Output the [x, y] coordinate of the center of the cell containing the given text.  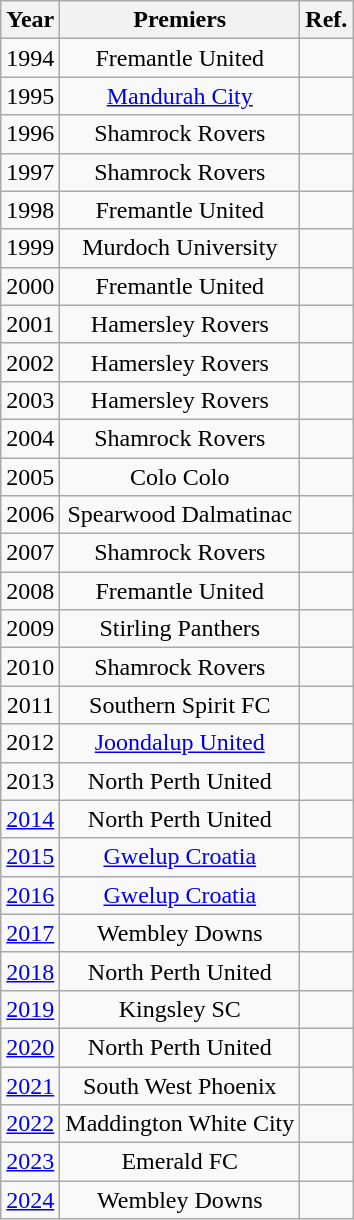
1999 [30, 248]
2022 [30, 1124]
2002 [30, 362]
2003 [30, 400]
2007 [30, 553]
Colo Colo [180, 477]
2011 [30, 705]
1997 [30, 172]
2001 [30, 324]
2010 [30, 667]
Year [30, 20]
2014 [30, 819]
2020 [30, 1047]
2013 [30, 781]
Kingsley SC [180, 1009]
Premiers [180, 20]
2017 [30, 933]
Ref. [326, 20]
2008 [30, 591]
Southern Spirit FC [180, 705]
2006 [30, 515]
Spearwood Dalmatinac [180, 515]
2004 [30, 438]
1994 [30, 58]
1998 [30, 210]
2019 [30, 1009]
2023 [30, 1162]
South West Phoenix [180, 1085]
Joondalup United [180, 743]
Stirling Panthers [180, 629]
2005 [30, 477]
2009 [30, 629]
2016 [30, 895]
2024 [30, 1200]
1995 [30, 96]
1996 [30, 134]
2000 [30, 286]
Emerald FC [180, 1162]
2018 [30, 971]
2015 [30, 857]
2021 [30, 1085]
Maddington White City [180, 1124]
Murdoch University [180, 248]
2012 [30, 743]
Mandurah City [180, 96]
